Detect which cell encompasses the target text, then output its [X, Y] center coordinate. 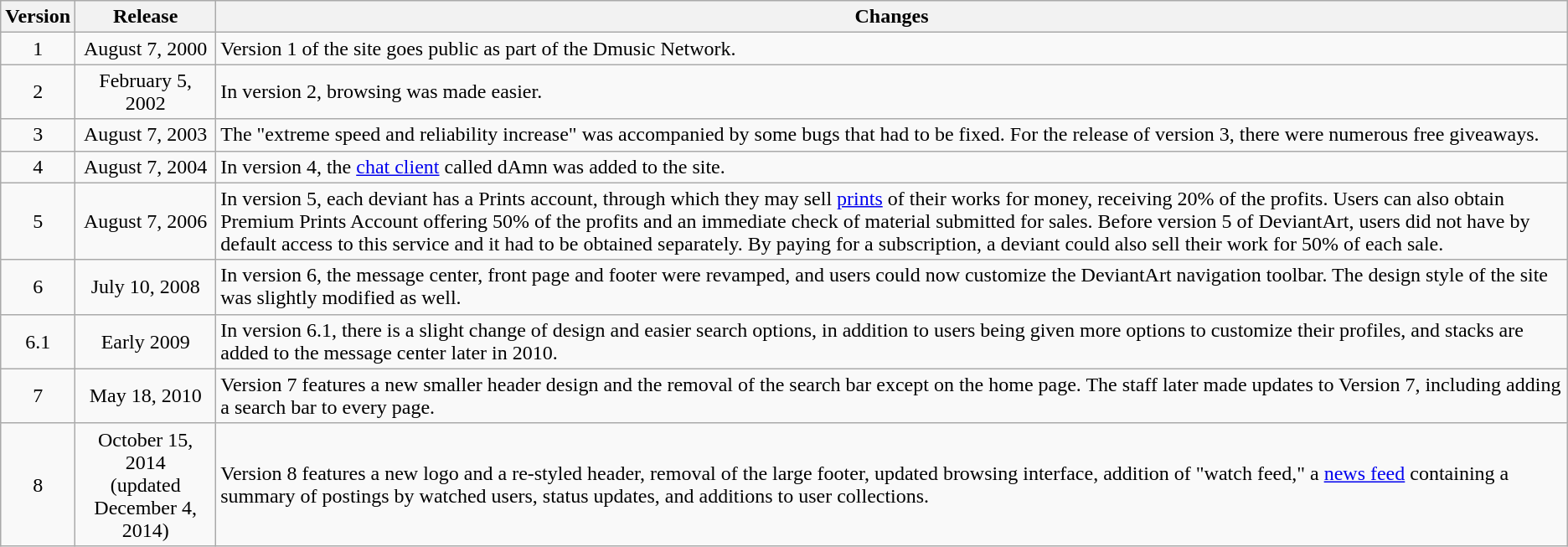
August 7, 2004 [146, 167]
Changes [892, 17]
August 7, 2000 [146, 49]
7 [39, 395]
August 7, 2003 [146, 135]
May 18, 2010 [146, 395]
4 [39, 167]
Early 2009 [146, 342]
8 [39, 484]
August 7, 2006 [146, 221]
3 [39, 135]
October 15, 2014 (updated December 4, 2014) [146, 484]
5 [39, 221]
July 10, 2008 [146, 286]
6.1 [39, 342]
Version [39, 17]
In version 2, browsing was made easier. [892, 92]
Version 1 of the site goes public as part of the Dmusic Network. [892, 49]
1 [39, 49]
6 [39, 286]
2 [39, 92]
In version 4, the chat client called dAmn was added to the site. [892, 167]
Release [146, 17]
February 5, 2002 [146, 92]
